Scan for the cell matching the given text and deliver its (x, y) coordinate at center. 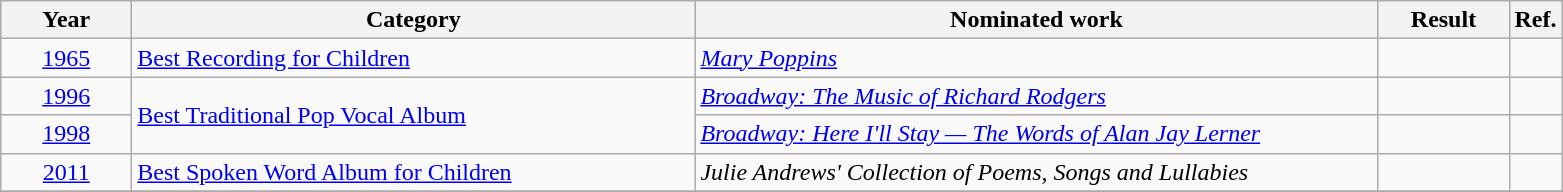
2011 (66, 172)
Ref. (1536, 20)
Nominated work (1036, 20)
1965 (66, 58)
Broadway: The Music of Richard Rodgers (1036, 96)
Best Traditional Pop Vocal Album (414, 115)
Year (66, 20)
Category (414, 20)
Result (1444, 20)
Julie Andrews' Collection of Poems, Songs and Lullabies (1036, 172)
Mary Poppins (1036, 58)
Best Recording for Children (414, 58)
1996 (66, 96)
1998 (66, 134)
Best Spoken Word Album for Children (414, 172)
Broadway: Here I'll Stay — The Words of Alan Jay Lerner (1036, 134)
